Scan for the cell matching the given text and deliver its [X, Y] coordinate at center. 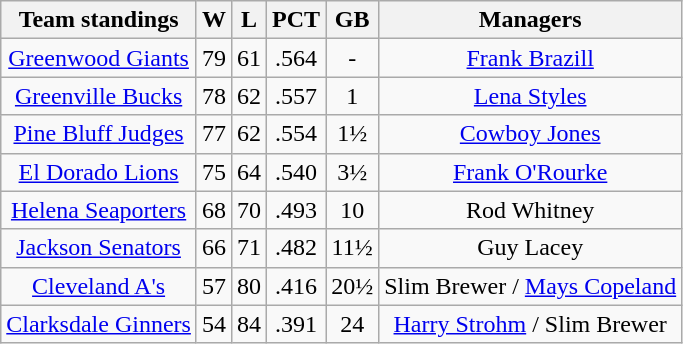
Clarksdale Ginners [99, 324]
61 [248, 58]
.482 [296, 248]
10 [352, 210]
L [248, 20]
57 [214, 286]
.557 [296, 96]
1 [352, 96]
GB [352, 20]
.564 [296, 58]
68 [214, 210]
.554 [296, 134]
Pine Bluff Judges [99, 134]
El Dorado Lions [99, 172]
Helena Seaporters [99, 210]
.540 [296, 172]
77 [214, 134]
1½ [352, 134]
Rod Whitney [530, 210]
71 [248, 248]
- [352, 58]
64 [248, 172]
Team standings [99, 20]
Greenwood Giants [99, 58]
78 [214, 96]
84 [248, 324]
80 [248, 286]
W [214, 20]
.416 [296, 286]
Jackson Senators [99, 248]
20½ [352, 286]
Managers [530, 20]
70 [248, 210]
Frank O'Rourke [530, 172]
79 [214, 58]
11½ [352, 248]
24 [352, 324]
75 [214, 172]
PCT [296, 20]
54 [214, 324]
66 [214, 248]
Lena Styles [530, 96]
.493 [296, 210]
Guy Lacey [530, 248]
3½ [352, 172]
Greenville Bucks [99, 96]
Frank Brazill [530, 58]
Cowboy Jones [530, 134]
.391 [296, 324]
Cleveland A's [99, 286]
Slim Brewer / Mays Copeland [530, 286]
Harry Strohm / Slim Brewer [530, 324]
